Return [X, Y] of the center of cell containing provided text 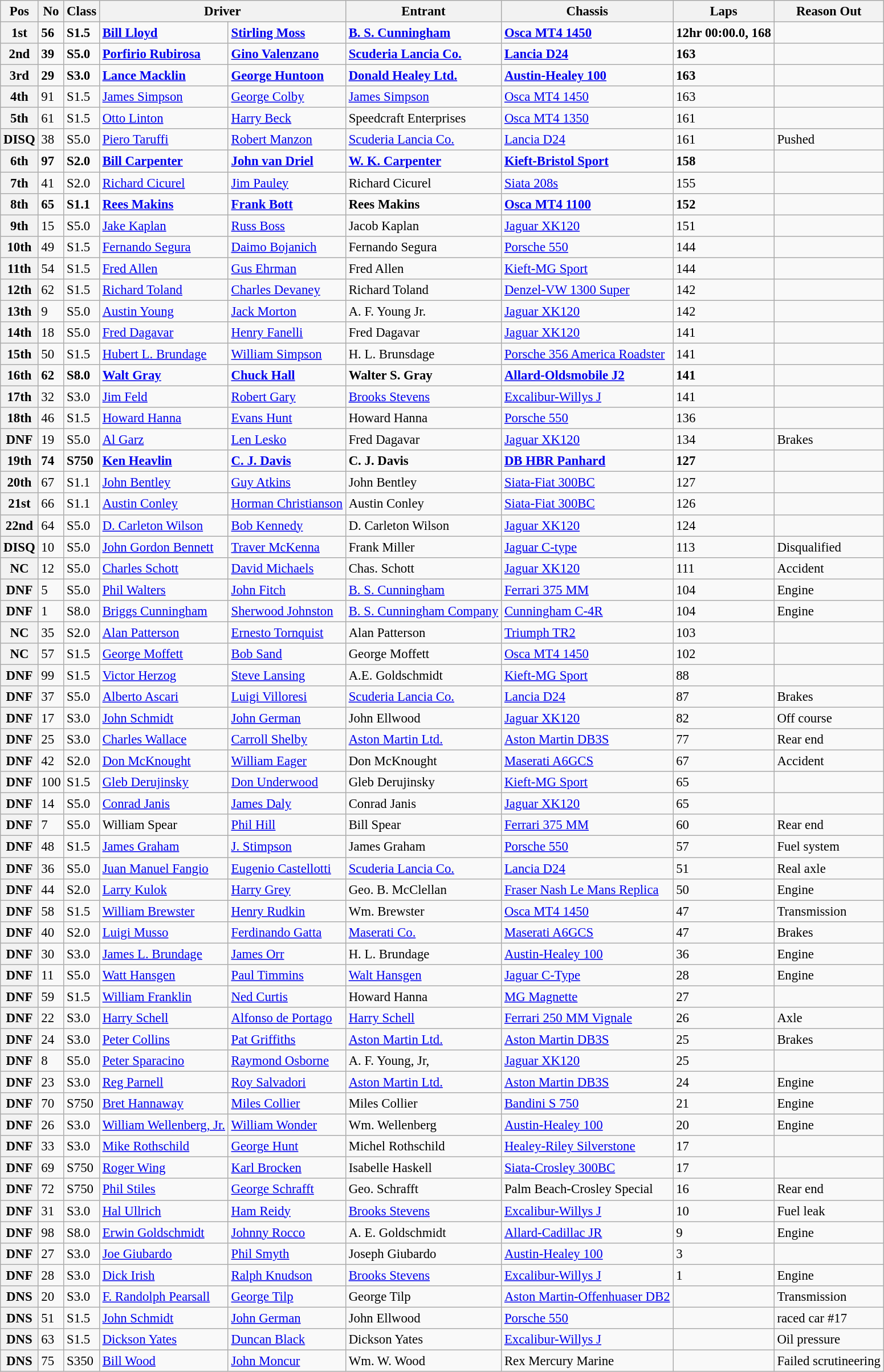
11th [19, 268]
35 [51, 632]
Frank Bott [287, 204]
3rd [19, 76]
10th [19, 247]
Ned Curtis [287, 997]
Driver [222, 11]
Allard-Oldsmobile J2 [587, 375]
Bill Wood [164, 1361]
Juan Manuel Fangio [164, 868]
Walter S. Gray [423, 375]
Chuck Hall [287, 375]
Don Underwood [287, 782]
Alfonso de Portago [287, 1018]
12hr 00:00.0, 168 [724, 33]
39 [51, 54]
Laps [724, 11]
3 [724, 1253]
Al Garz [164, 440]
8 [51, 1061]
Axle [829, 1018]
David Michaels [287, 568]
Jack Morton [287, 311]
Speedcraft Enterprises [423, 119]
Jaguar C-type [587, 547]
Piero Taruffi [164, 140]
Roy Salvadori [287, 1083]
Austin Young [164, 311]
1st [19, 33]
136 [724, 418]
Eugenio Castellotti [287, 868]
Roger Wing [164, 1168]
Fuel leak [829, 1211]
No [51, 11]
Traver McKenna [287, 547]
63 [51, 1340]
Erwin Goldschmidt [164, 1232]
82 [724, 718]
98 [51, 1232]
Stirling Moss [287, 33]
7 [51, 826]
Wm. W. Wood [423, 1361]
113 [724, 547]
Luigi Villoresi [287, 697]
22nd [19, 525]
Porsche 356 America Roadster [587, 354]
James L. Brundage [164, 954]
Victor Herzog [164, 675]
56 [51, 33]
A. F. Young, Jr, [423, 1061]
41 [51, 183]
17th [19, 397]
Robert Gary [287, 397]
Real axle [829, 868]
Walt Gray [164, 375]
Bill Lloyd [164, 33]
Charles Devaney [287, 290]
Peter Sparacino [164, 1061]
97 [51, 161]
102 [724, 654]
Paul Timmins [287, 975]
Ham Reidy [287, 1211]
49 [51, 247]
75 [51, 1361]
Allard-Cadillac JR [587, 1232]
59 [51, 997]
J. Stimpson [287, 847]
99 [51, 675]
Michel Rothschild [423, 1146]
Denzel-VW 1300 Super [587, 290]
70 [51, 1104]
raced car #17 [829, 1318]
George Colby [287, 97]
32 [51, 397]
Larry Kulok [164, 889]
Porfirio Rubirosa [164, 54]
William Brewster [164, 911]
Peter Collins [164, 1039]
John Fitch [287, 590]
Charles Schott [164, 568]
21st [19, 504]
Phil Walters [164, 590]
H. L. Brunsdage [423, 354]
A. F. Young Jr. [423, 311]
Ralph Knudson [287, 1275]
Rex Mercury Marine [587, 1361]
6th [19, 161]
Ferrari 250 MM Vignale [587, 1018]
Fraser Nash Le Mans Replica [587, 889]
Joseph Giubardo [423, 1253]
54 [51, 268]
Len Lesko [287, 440]
Dick Irish [164, 1275]
87 [724, 697]
64 [51, 525]
Frank Miller [423, 547]
Jacob Kaplan [423, 226]
George Hunt [287, 1146]
Bandini S 750 [587, 1104]
Siata 208s [587, 183]
77 [724, 740]
Henry Fanelli [287, 333]
16 [724, 1190]
126 [724, 504]
Oil pressure [829, 1340]
Bret Hannaway [164, 1104]
Horman Christianson [287, 504]
Joe Giubardo [164, 1253]
Phil Hill [287, 826]
Ferdinando Gatta [287, 932]
15th [19, 354]
9th [19, 226]
Wm. Brewster [423, 911]
Jake Kaplan [164, 226]
F. Randolph Pearsall [164, 1297]
21 [724, 1104]
Osca MT4 1350 [587, 119]
Failed scrutineering [829, 1361]
John Gordon Bennett [164, 547]
Ken Heavlin [164, 461]
Aston Martin-Offenhuaser DB2 [587, 1297]
Osca MT4 1100 [587, 204]
33 [51, 1146]
111 [724, 568]
5 [51, 590]
John Moncur [287, 1361]
Class [82, 11]
Luigi Musso [164, 932]
Russ Boss [287, 226]
Palm Beach-Crosley Special [587, 1190]
Jim Pauley [287, 183]
Triumph TR2 [587, 632]
Steve Lansing [287, 675]
Hal Ullrich [164, 1211]
42 [51, 761]
James Orr [287, 954]
Walt Hansgen [423, 975]
18th [19, 418]
B. S. Cunningham Company [423, 611]
74 [51, 461]
Pat Griffiths [287, 1039]
16th [19, 375]
Raymond Osborne [287, 1061]
Pos [19, 11]
Bill Carpenter [164, 161]
7th [19, 183]
Ernesto Tornquist [287, 632]
Briggs Cunningham [164, 611]
Isabelle Haskell [423, 1168]
66 [51, 504]
Gus Ehrman [287, 268]
19 [51, 440]
Sherwood Johnston [287, 611]
Robert Manzon [287, 140]
Mike Rothschild [164, 1146]
46 [51, 418]
William Wellenberg, Jr. [164, 1125]
Wm. Wellenberg [423, 1125]
Guy Atkins [287, 483]
Chas. Schott [423, 568]
12th [19, 290]
15 [51, 226]
Watt Hansgen [164, 975]
Hubert L. Brundage [164, 354]
100 [51, 782]
151 [724, 226]
Phil Stiles [164, 1190]
MG Magnette [587, 997]
40 [51, 932]
22 [51, 1018]
Pushed [829, 140]
Geo. Schrafft [423, 1190]
Harry Grey [287, 889]
William Wonder [287, 1125]
Disqualified [829, 547]
44 [51, 889]
29 [51, 76]
Geo. B. McClellan [423, 889]
William Simpson [287, 354]
14th [19, 333]
Off course [829, 718]
72 [51, 1190]
13th [19, 311]
S350 [82, 1361]
19th [19, 461]
2nd [19, 54]
H. L. Brundage [423, 954]
30 [51, 954]
38 [51, 140]
Daimo Bojanich [287, 247]
20th [19, 483]
158 [724, 161]
Duncan Black [287, 1340]
Bob Sand [287, 654]
37 [51, 697]
5th [19, 119]
18 [51, 333]
Bill Spear [423, 826]
11 [51, 975]
23 [51, 1083]
8th [19, 204]
Healey-Riley Silverstone [587, 1146]
58 [51, 911]
Phil Smyth [287, 1253]
Reason Out [829, 11]
14 [51, 804]
Jim Feld [164, 397]
Chassis [587, 11]
155 [724, 183]
Reg Parnell [164, 1083]
William Eager [287, 761]
Carroll Shelby [287, 740]
48 [51, 847]
Cunningham C-4R [587, 611]
William Franklin [164, 997]
61 [51, 119]
George Schrafft [287, 1190]
134 [724, 440]
Karl Brocken [287, 1168]
Bob Kennedy [287, 525]
Fuel system [829, 847]
A.E. Goldschmidt [423, 675]
Henry Rudkin [287, 911]
69 [51, 1168]
A. E. Goldschmidt [423, 1232]
John van Driel [287, 161]
Kieft-Bristol Sport [587, 161]
Johnny Rocco [287, 1232]
George Huntoon [287, 76]
60 [724, 826]
91 [51, 97]
4th [19, 97]
31 [51, 1211]
Siata-Crosley 300BC [587, 1168]
William Spear [164, 826]
Harry Beck [287, 119]
DB HBR Panhard [587, 461]
88 [724, 675]
Jaguar C-Type [587, 975]
103 [724, 632]
124 [724, 525]
Evans Hunt [287, 418]
Gino Valenzano [287, 54]
Charles Wallace [164, 740]
12 [51, 568]
Lance Macklin [164, 76]
Entrant [423, 11]
Donald Healey Ltd. [423, 76]
James Daly [287, 804]
Otto Linton [164, 119]
Maserati Co. [423, 932]
152 [724, 204]
Alberto Ascari [164, 697]
W. K. Carpenter [423, 161]
